Capture the cell that displays the provided text and extract its [X, Y] central coordinate. 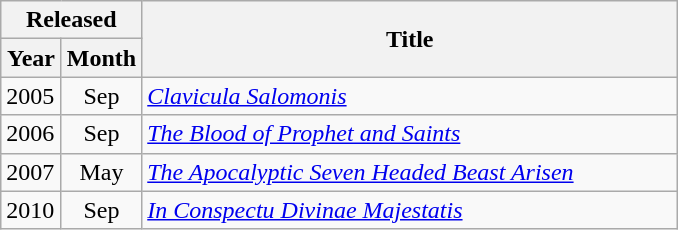
The Blood of Prophet and Saints [410, 134]
Year [32, 58]
2010 [32, 210]
Released [72, 20]
Title [410, 39]
Clavicula Salomonis [410, 96]
Month [101, 58]
In Conspectu Divinae Majestatis [410, 210]
May [101, 172]
2007 [32, 172]
The Apocalyptic Seven Headed Beast Arisen [410, 172]
2005 [32, 96]
2006 [32, 134]
